Determine the [x, y] coordinate at the center of the cell enclosing the given text.  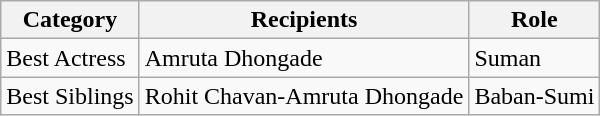
Best Siblings [70, 96]
Role [534, 20]
Amruta Dhongade [304, 58]
Category [70, 20]
Rohit Chavan-Amruta Dhongade [304, 96]
Recipients [304, 20]
Suman [534, 58]
Baban-Sumi [534, 96]
Best Actress [70, 58]
